Identify which cell holds the provided text, then report its (X, Y) central coordinate. 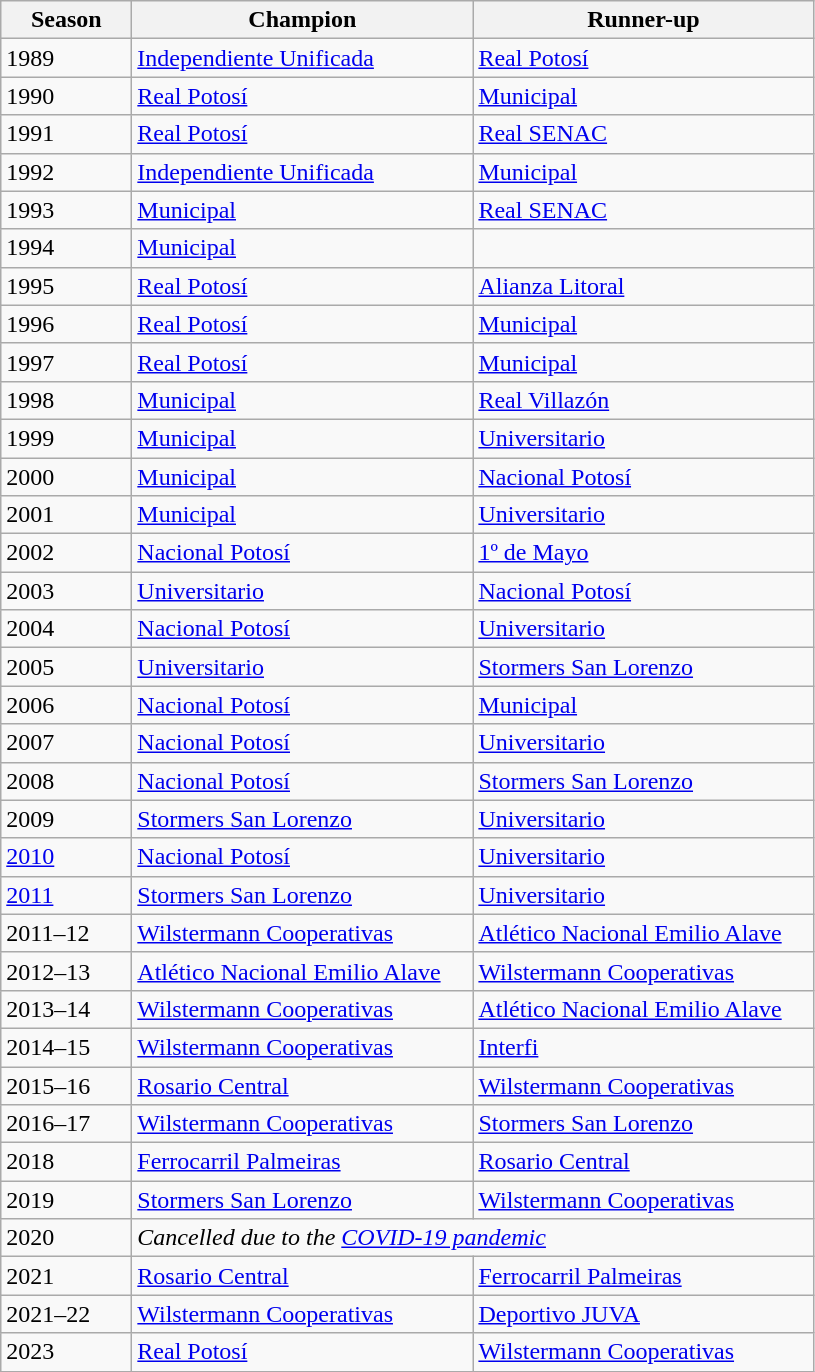
1993 (66, 210)
1995 (66, 286)
2005 (66, 667)
Deportivo JUVA (644, 1314)
Alianza Litoral (644, 286)
2023 (66, 1352)
2000 (66, 477)
1991 (66, 134)
1994 (66, 248)
2001 (66, 515)
Interfi (644, 1047)
2009 (66, 819)
1º de Mayo (644, 553)
1989 (66, 58)
2002 (66, 553)
2006 (66, 705)
2012–13 (66, 971)
2003 (66, 591)
1992 (66, 172)
1990 (66, 96)
2018 (66, 1162)
Cancelled due to the COVID-19 pandemic (473, 1238)
2014–15 (66, 1047)
Runner-up (644, 20)
2020 (66, 1238)
2004 (66, 629)
2011–12 (66, 933)
2021–22 (66, 1314)
2019 (66, 1200)
2015–16 (66, 1085)
Real Villazón (644, 400)
2016–17 (66, 1124)
1998 (66, 400)
2008 (66, 781)
Champion (302, 20)
Season (66, 20)
2007 (66, 743)
2010 (66, 857)
1999 (66, 438)
2011 (66, 895)
1997 (66, 362)
2013–14 (66, 1009)
1996 (66, 324)
2021 (66, 1276)
